Capture the cell that displays the provided text and extract its (X, Y) central coordinate. 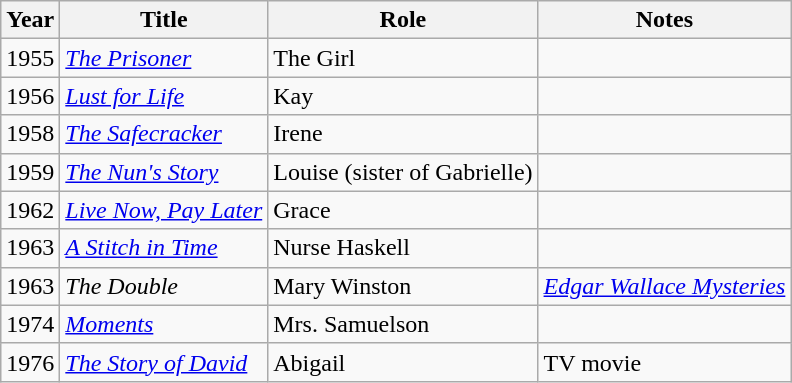
The Safecracker (164, 134)
Edgar Wallace Mysteries (664, 286)
Title (164, 20)
Nurse Haskell (403, 248)
1974 (30, 324)
Kay (403, 96)
Abigail (403, 362)
1959 (30, 172)
Year (30, 20)
1956 (30, 96)
Role (403, 20)
1955 (30, 58)
TV movie (664, 362)
The Prisoner (164, 58)
Live Now, Pay Later (164, 210)
The Nun's Story (164, 172)
The Story of David (164, 362)
1958 (30, 134)
The Double (164, 286)
Grace (403, 210)
Mrs. Samuelson (403, 324)
1976 (30, 362)
Moments (164, 324)
Mary Winston (403, 286)
A Stitch in Time (164, 248)
Irene (403, 134)
The Girl (403, 58)
1962 (30, 210)
Louise (sister of Gabrielle) (403, 172)
Notes (664, 20)
Lust for Life (164, 96)
